Capture the cell that displays the provided text and extract its [x, y] central coordinate. 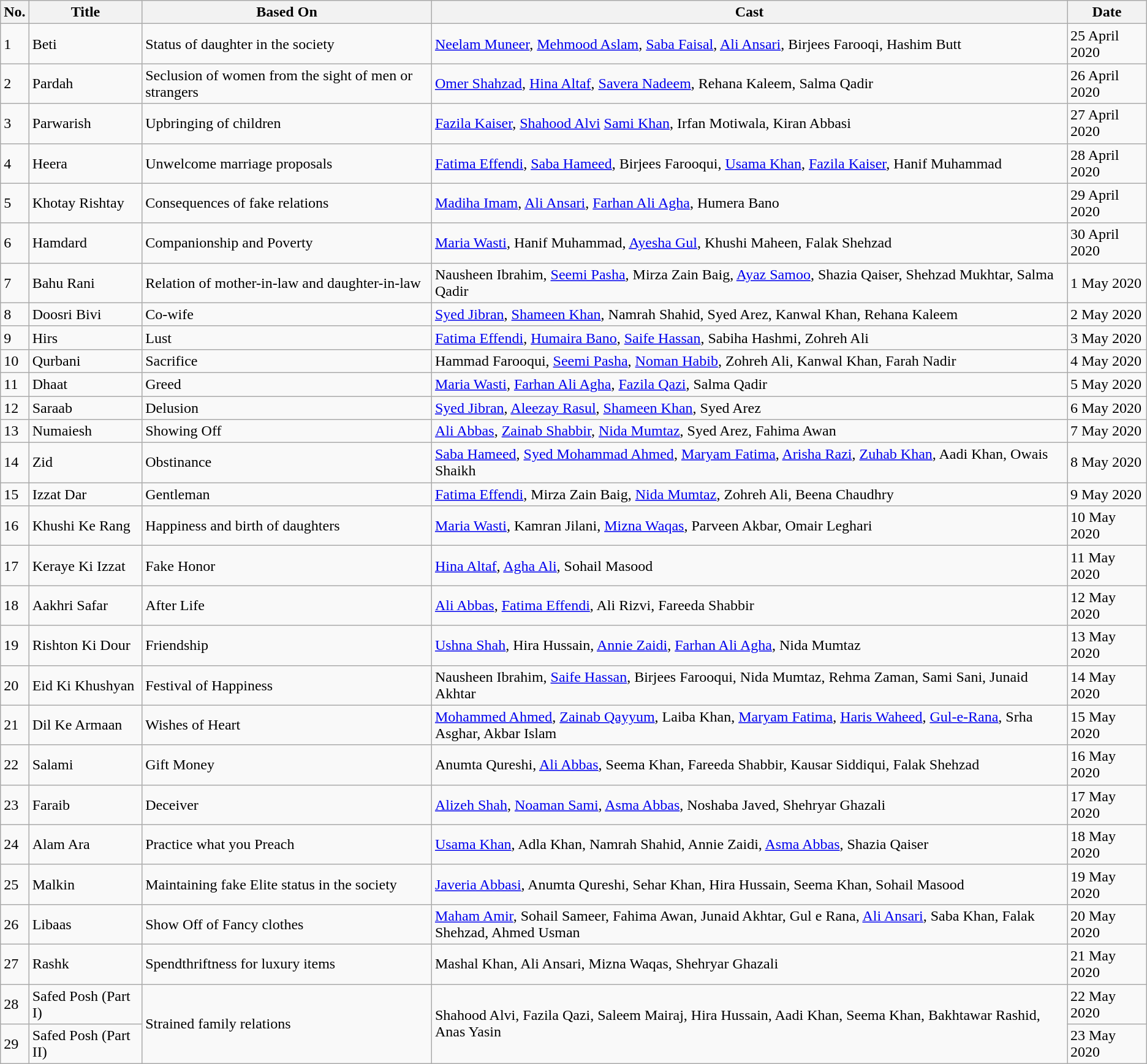
Heera [86, 163]
Sacrifice [287, 361]
Maintaining fake Elite status in the society [287, 885]
26 April 2020 [1107, 83]
Mohammed Ahmed, Zainab Qayyum, Laiba Khan, Maryam Fatima, Haris Waheed, Gul-e-Rana, Srha Asghar, Akbar Islam [749, 725]
Practice what you Preach [287, 844]
7 [15, 283]
24 [15, 844]
Maria Wasti, Kamran Jilani, Mizna Waqas, Parveen Akbar, Omair Leghari [749, 526]
18 [15, 605]
Unwelcome marriage proposals [287, 163]
8 May 2020 [1107, 463]
Lust [287, 338]
Qurbani [86, 361]
Maria Wasti, Farhan Ali Agha, Fazila Qazi, Salma Qadir [749, 384]
11 May 2020 [1107, 566]
1 [15, 44]
Nausheen Ibrahim, Seemi Pasha, Mirza Zain Baig, Ayaz Samoo, Shazia Qaiser, Shehzad Mukhtar, Salma Qadir [749, 283]
5 May 2020 [1107, 384]
17 [15, 566]
19 [15, 646]
Khushi Ke Rang [86, 526]
Khotay Rishtay [86, 203]
Anumta Qureshi, Ali Abbas, Seema Khan, Fareeda Shabbir, Kausar Siddiqui, Falak Shehzad [749, 764]
26 [15, 924]
Omer Shahzad, Hina Altaf, Savera Nadeem, Rehana Kaleem, Salma Qadir [749, 83]
13 [15, 431]
Co-wife [287, 314]
29 April 2020 [1107, 203]
Usama Khan, Adla Khan, Namrah Shahid, Annie Zaidi, Asma Abbas, Shazia Qaiser [749, 844]
25 April 2020 [1107, 44]
28 April 2020 [1107, 163]
12 [15, 407]
Fatima Effendi, Humaira Bano, Saife Hassan, Sabiha Hashmi, Zohreh Ali [749, 338]
Fatima Effendi, Mirza Zain Baig, Nida Mumtaz, Zohreh Ali, Beena Chaudhry [749, 494]
Happiness and birth of daughters [287, 526]
3 [15, 124]
Parwarish [86, 124]
2 May 2020 [1107, 314]
Pardah [86, 83]
Wishes of Heart [287, 725]
Hamdard [86, 243]
Spendthriftness for luxury items [287, 964]
4 [15, 163]
7 May 2020 [1107, 431]
11 [15, 384]
Eid Ki Khushyan [86, 685]
Aakhri Safar [86, 605]
9 May 2020 [1107, 494]
Date [1107, 12]
29 [15, 1044]
Cast [749, 12]
10 [15, 361]
Libaas [86, 924]
12 May 2020 [1107, 605]
23 [15, 805]
Bahu Rani [86, 283]
Delusion [287, 407]
Fake Honor [287, 566]
Zid [86, 463]
Relation of mother-in-law and daughter-in-law [287, 283]
Izzat Dar [86, 494]
10 May 2020 [1107, 526]
Neelam Muneer, Mehmood Aslam, Saba Faisal, Ali Ansari, Birjees Farooqi, Hashim Butt [749, 44]
6 May 2020 [1107, 407]
Deceiver [287, 805]
22 [15, 764]
Safed Posh (Part I) [86, 1003]
15 [15, 494]
Nausheen Ibrahim, Saife Hassan, Birjees Farooqui, Nida Mumtaz, Rehma Zaman, Sami Sani, Junaid Akhtar [749, 685]
Dil Ke Armaan [86, 725]
Maham Amir, Sohail Sameer, Fahima Awan, Junaid Akhtar, Gul e Rana, Ali Ansari, Saba Khan, Falak Shehzad, Ahmed Usman [749, 924]
2 [15, 83]
Fatima Effendi, Saba Hameed, Birjees Farooqui, Usama Khan, Fazila Kaiser, Hanif Muhammad [749, 163]
8 [15, 314]
Strained family relations [287, 1024]
Maria Wasti, Hanif Muhammad, Ayesha Gul, Khushi Maheen, Falak Shehzad [749, 243]
9 [15, 338]
After Life [287, 605]
Based On [287, 12]
28 [15, 1003]
Alam Ara [86, 844]
Consequences of fake relations [287, 203]
16 [15, 526]
27 April 2020 [1107, 124]
Javeria Abbasi, Anumta Qureshi, Sehar Khan, Hira Hussain, Seema Khan, Sohail Masood [749, 885]
Doosri Bivi [86, 314]
4 May 2020 [1107, 361]
Ali Abbas, Fatima Effendi, Ali Rizvi, Fareeda Shabbir [749, 605]
Title [86, 12]
Mashal Khan, Ali Ansari, Mizna Waqas, Shehryar Ghazali [749, 964]
30 April 2020 [1107, 243]
16 May 2020 [1107, 764]
Dhaat [86, 384]
Festival of Happiness [287, 685]
Saraab [86, 407]
Keraye Ki Izzat [86, 566]
Show Off of Fancy clothes [287, 924]
Numaiesh [86, 431]
Beti [86, 44]
13 May 2020 [1107, 646]
Gift Money [287, 764]
22 May 2020 [1107, 1003]
18 May 2020 [1107, 844]
Greed [287, 384]
Ali Abbas, Zainab Shabbir, Nida Mumtaz, Syed Arez, Fahima Awan [749, 431]
Companionship and Poverty [287, 243]
21 [15, 725]
Ushna Shah, Hira Hussain, Annie Zaidi, Farhan Ali Agha, Nida Mumtaz [749, 646]
6 [15, 243]
23 May 2020 [1107, 1044]
Malkin [86, 885]
27 [15, 964]
Status of daughter in the society [287, 44]
Syed Jibran, Aleezay Rasul, Shameen Khan, Syed Arez [749, 407]
Salami [86, 764]
Hina Altaf, Agha Ali, Sohail Masood [749, 566]
Shahood Alvi, Fazila Qazi, Saleem Mairaj, Hira Hussain, Aadi Khan, Seema Khan, Bakhtawar Rashid, Anas Yasin [749, 1024]
Hammad Farooqui, Seemi Pasha, Noman Habib, Zohreh Ali, Kanwal Khan, Farah Nadir [749, 361]
1 May 2020 [1107, 283]
Rashk [86, 964]
19 May 2020 [1107, 885]
No. [15, 12]
Faraib [86, 805]
3 May 2020 [1107, 338]
20 [15, 685]
Upbringing of children [287, 124]
Safed Posh (Part II) [86, 1044]
Saba Hameed, Syed Mohammad Ahmed, Maryam Fatima, Arisha Razi, Zuhab Khan, Aadi Khan, Owais Shaikh [749, 463]
17 May 2020 [1107, 805]
5 [15, 203]
14 [15, 463]
20 May 2020 [1107, 924]
Friendship [287, 646]
Rishton Ki Dour [86, 646]
25 [15, 885]
Obstinance [287, 463]
Hirs [86, 338]
Seclusion of women from the sight of men or strangers [287, 83]
Alizeh Shah, Noaman Sami, Asma Abbas, Noshaba Javed, Shehryar Ghazali [749, 805]
Fazila Kaiser, Shahood Alvi Sami Khan, Irfan Motiwala, Kiran Abbasi [749, 124]
15 May 2020 [1107, 725]
Gentleman [287, 494]
Showing Off [287, 431]
21 May 2020 [1107, 964]
Madiha Imam, Ali Ansari, Farhan Ali Agha, Humera Bano [749, 203]
14 May 2020 [1107, 685]
Syed Jibran, Shameen Khan, Namrah Shahid, Syed Arez, Kanwal Khan, Rehana Kaleem [749, 314]
